Capture the cell that displays the provided text and extract its [X, Y] central coordinate. 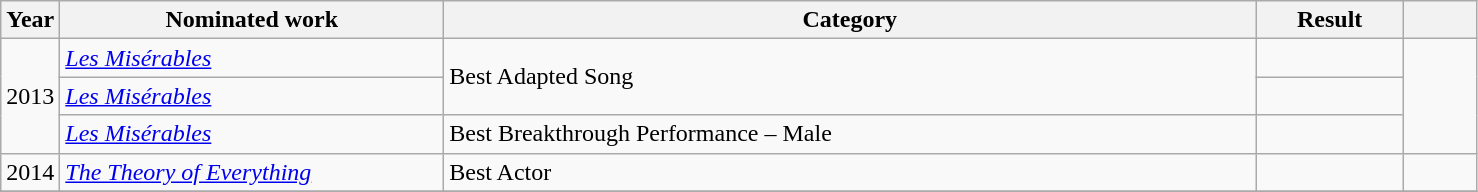
Best Actor [850, 172]
The Theory of Everything [252, 172]
Category [850, 20]
2013 [30, 96]
Best Breakthrough Performance – Male [850, 134]
2014 [30, 172]
Result [1330, 20]
Nominated work [252, 20]
Best Adapted Song [850, 77]
Year [30, 20]
